Capture the cell that displays the provided text and extract its (X, Y) central coordinate. 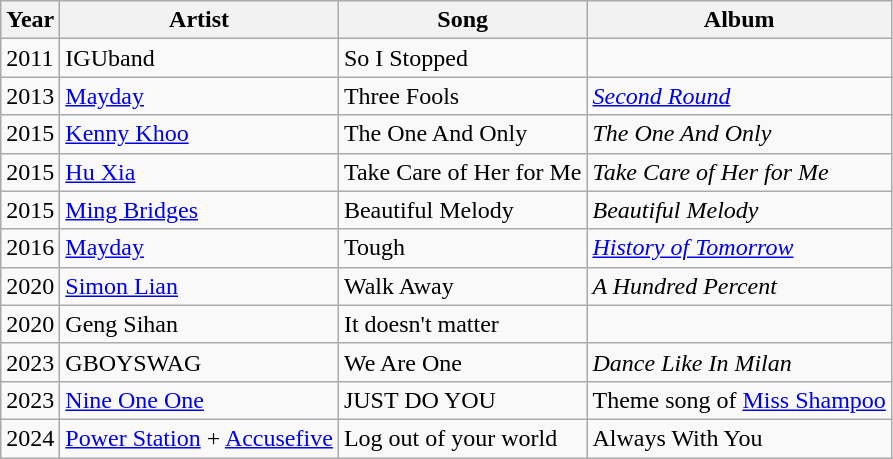
JUST DO YOU (462, 400)
Three Fools (462, 96)
Always With You (739, 438)
Geng Sihan (200, 324)
Simon Lian (200, 286)
Album (739, 20)
It doesn't matter (462, 324)
History of Tomorrow (739, 248)
Artist (200, 20)
Power Station + Accusefive (200, 438)
A Hundred Percent (739, 286)
GBOYSWAG (200, 362)
2016 (30, 248)
Theme song of Miss Shampoo (739, 400)
Tough (462, 248)
2013 (30, 96)
Kenny Khoo (200, 134)
Log out of your world (462, 438)
Ming Bridges (200, 210)
Nine One One (200, 400)
Hu Xia (200, 172)
2024 (30, 438)
So I Stopped (462, 58)
Year (30, 20)
Second Round (739, 96)
Dance Like In Milan (739, 362)
We Are One (462, 362)
Song (462, 20)
2011 (30, 58)
IGUband (200, 58)
Walk Away (462, 286)
